Identify which cell holds the provided text, then report its [x, y] central coordinate. 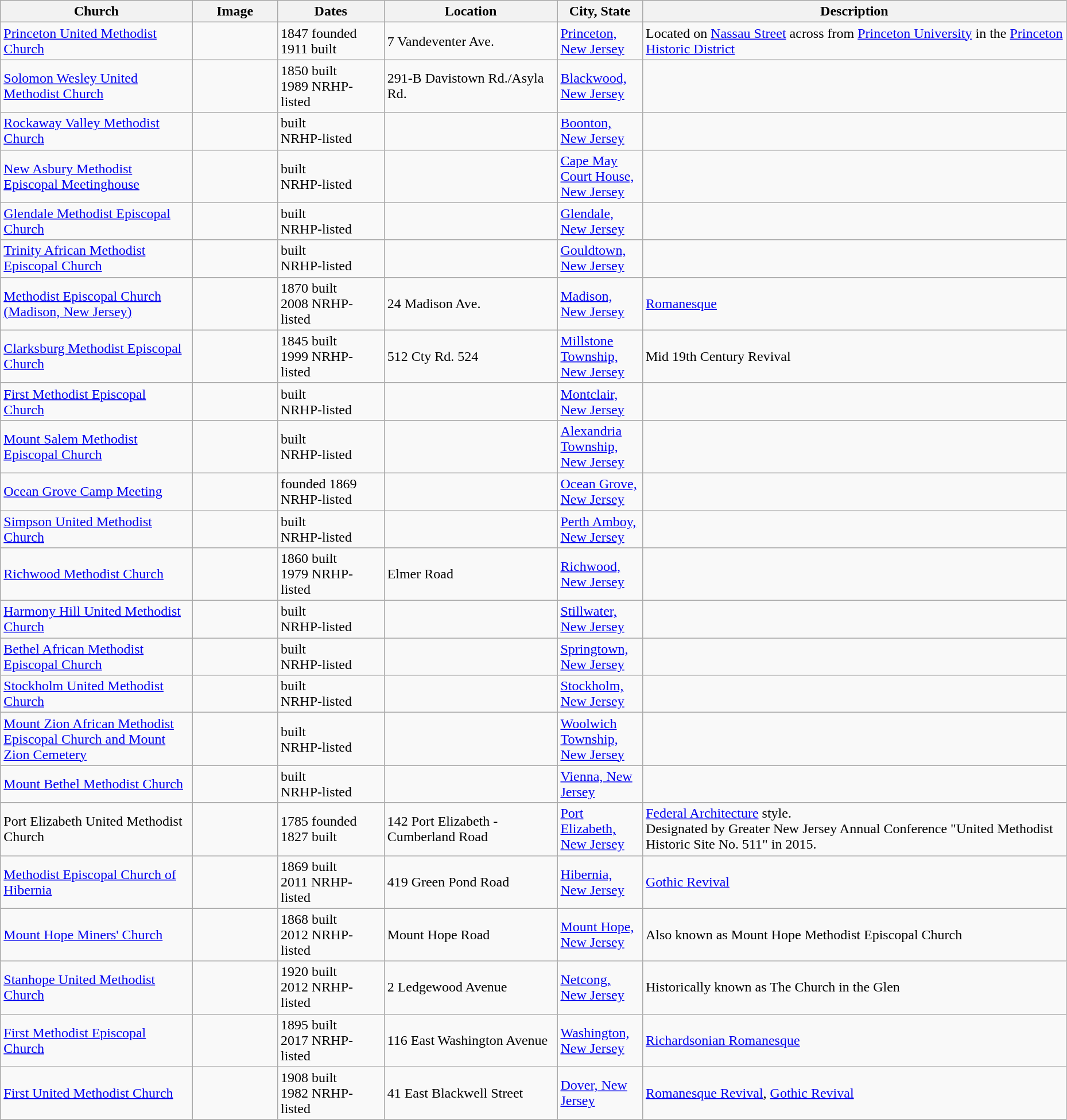
116 East Washington Avenue [471, 1040]
Mount Salem Methodist Episcopal Church [96, 446]
Description [854, 11]
Federal Architecture style.Designated by Greater New Jersey Annual Conference "United Methodist Historic Site No. 511" in 2015. [854, 829]
Located on Nassau Street across from Princeton University in the Princeton Historic District [854, 41]
Stockholm United Methodist Church [96, 694]
1870 built2008 NRHP-listed [331, 304]
Dover, New Jersey [600, 1093]
Rockaway Valley Methodist Church [96, 131]
142 Port Elizabeth - Cumberland Road [471, 829]
1895 built 2017 NRHP-listed [331, 1040]
Princeton United Methodist Church [96, 41]
24 Madison Ave. [471, 304]
Washington, New Jersey [600, 1040]
Ocean Grove, New Jersey [600, 491]
Stockholm, New Jersey [600, 694]
founded 1869 NRHP-listed [331, 491]
Methodist Episcopal Church of Hibernia [96, 882]
New Asbury Methodist Episcopal Meetinghouse [96, 176]
Bethel African Methodist Episcopal Church [96, 656]
Stanhope United Methodist Church [96, 987]
Springtown, New Jersey [600, 656]
Location [471, 11]
512 Cty Rd. 524 [471, 356]
Clarksburg Methodist Episcopal Church [96, 356]
1860 built 1979 NRHP-listed [331, 574]
First United Methodist Church [96, 1093]
Hibernia, New Jersey [600, 882]
Romanesque [854, 304]
Richwood, New Jersey [600, 574]
1845 built1999 NRHP-listed [331, 356]
Alexandria Township, New Jersey [600, 446]
Montclair, New Jersey [600, 402]
Port Elizabeth United Methodist Church [96, 829]
41 East Blackwell Street [471, 1093]
1847 founded1911 built [331, 41]
Mount Hope Road [471, 935]
1850 built1989 NRHP-listed [331, 86]
Trinity African Methodist Episcopal Church [96, 258]
Church [96, 11]
Harmony Hill United Methodist Church [96, 620]
Gothic Revival [854, 882]
291-B Davistown Rd./Asyla Rd. [471, 86]
7 Vandeventer Ave. [471, 41]
Simpson United Methodist Church [96, 529]
1908 built 1982 NRHP-listed [331, 1093]
Glendale, New Jersey [600, 221]
1868 built 2012 NRHP-listed [331, 935]
Perth Amboy, New Jersey [600, 529]
Stillwater, New Jersey [600, 620]
Gouldtown, New Jersey [600, 258]
1869 built 2011 NRHP-listed [331, 882]
Port Elizabeth, New Jersey [600, 829]
Woolwich Township, New Jersey [600, 739]
Vienna, New Jersey [600, 784]
Romanesque Revival, Gothic Revival [854, 1093]
Methodist Episcopal Church (Madison, New Jersey) [96, 304]
Blackwood, New Jersey [600, 86]
Richardsonian Romanesque [854, 1040]
419 Green Pond Road [471, 882]
Richwood Methodist Church [96, 574]
Mount Bethel Methodist Church [96, 784]
City, State [600, 11]
1785 founded1827 built [331, 829]
Mount Zion African Methodist Episcopal Church and Mount Zion Cemetery [96, 739]
Ocean Grove Camp Meeting [96, 491]
Millstone Township, New Jersey [600, 356]
Princeton, New Jersey [600, 41]
Mount Hope Miners' Church [96, 935]
Solomon Wesley United Methodist Church [96, 86]
2 Ledgewood Avenue [471, 987]
Image [235, 11]
Netcong, New Jersey [600, 987]
Madison, New Jersey [600, 304]
Mid 19th Century Revival [854, 356]
Also known as Mount Hope Methodist Episcopal Church [854, 935]
Elmer Road [471, 574]
Boonton, New Jersey [600, 131]
Dates [331, 11]
Glendale Methodist Episcopal Church [96, 221]
Mount Hope, New Jersey [600, 935]
Cape May Court House, New Jersey [600, 176]
1920 built 2012 NRHP-listed [331, 987]
Historically known as The Church in the Glen [854, 987]
